Locate the cell with the specified text and output its (X, Y) center coordinate. 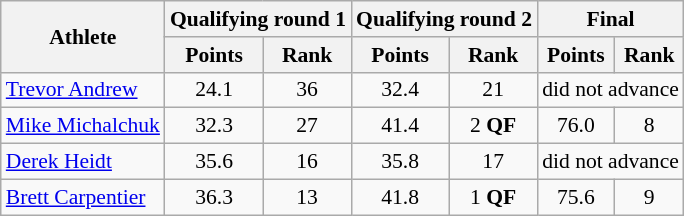
1 QF (493, 197)
Final (610, 19)
Brett Carpentier (83, 197)
35.6 (214, 162)
76.0 (576, 126)
35.8 (400, 162)
24.1 (214, 90)
Derek Heidt (83, 162)
41.4 (400, 126)
Qualifying round 2 (444, 19)
17 (493, 162)
13 (307, 197)
Trevor Andrew (83, 90)
32.4 (400, 90)
8 (650, 126)
36 (307, 90)
32.3 (214, 126)
21 (493, 90)
16 (307, 162)
36.3 (214, 197)
9 (650, 197)
Athlete (83, 36)
41.8 (400, 197)
Qualifying round 1 (258, 19)
2 QF (493, 126)
75.6 (576, 197)
Mike Michalchuk (83, 126)
27 (307, 126)
